Capture the cell that displays the provided text and extract its (X, Y) central coordinate. 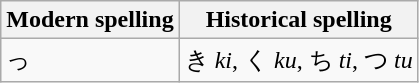
き ki, く ku, ち ti, つ tu (298, 60)
っ (90, 60)
Historical spelling (298, 20)
Modern spelling (90, 20)
